Scan for the cell matching the given text and deliver its (x, y) coordinate at center. 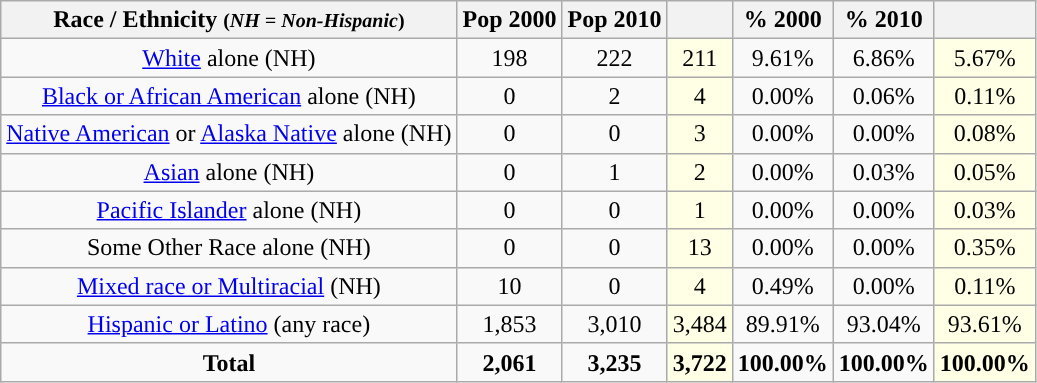
3,484 (700, 324)
Pacific Islander alone (NH) (229, 210)
89.91% (782, 324)
White alone (NH) (229, 58)
9.61% (782, 58)
% 2010 (884, 20)
13 (700, 248)
0.05% (984, 172)
1,853 (510, 324)
0.06% (884, 96)
2,061 (510, 362)
3,235 (614, 362)
3,010 (614, 324)
0.35% (984, 248)
211 (700, 58)
0.08% (984, 134)
Hispanic or Latino (any race) (229, 324)
222 (614, 58)
3 (700, 134)
Total (229, 362)
3,722 (700, 362)
10 (510, 286)
5.67% (984, 58)
93.61% (984, 324)
Pop 2010 (614, 20)
Black or African American alone (NH) (229, 96)
0.49% (782, 286)
Pop 2000 (510, 20)
Race / Ethnicity (NH = Non-Hispanic) (229, 20)
198 (510, 58)
93.04% (884, 324)
Mixed race or Multiracial (NH) (229, 286)
Native American or Alaska Native alone (NH) (229, 134)
6.86% (884, 58)
Asian alone (NH) (229, 172)
Some Other Race alone (NH) (229, 248)
% 2000 (782, 20)
